Pinpoint the cell where the given text exists, returning its [X, Y] midpoint coordinate. 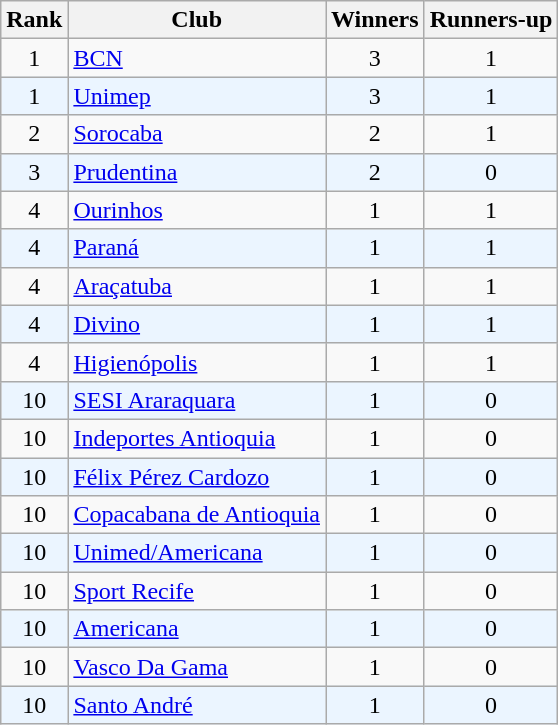
Winners [376, 20]
Americana [197, 629]
Unimed/Americana [197, 553]
Prudentina [197, 172]
Unimep [197, 96]
BCN [197, 58]
Santo André [197, 705]
Sport Recife [197, 591]
Sorocaba [197, 134]
Copacabana de Antioquia [197, 515]
Club [197, 20]
Vasco Da Gama [197, 667]
Araçatuba [197, 286]
Paraná [197, 248]
Runners-up [491, 20]
Divino [197, 324]
Ourinhos [197, 210]
SESI Araraquara [197, 400]
Félix Pérez Cardozo [197, 477]
Higienópolis [197, 362]
Indeportes Antioquia [197, 438]
Rank [34, 20]
